Detect which cell encompasses the target text, then output its (x, y) center coordinate. 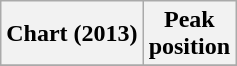
Chart (2013) (72, 34)
Peakposition (189, 34)
